Locate the cell with the specified text and output its (X, Y) center coordinate. 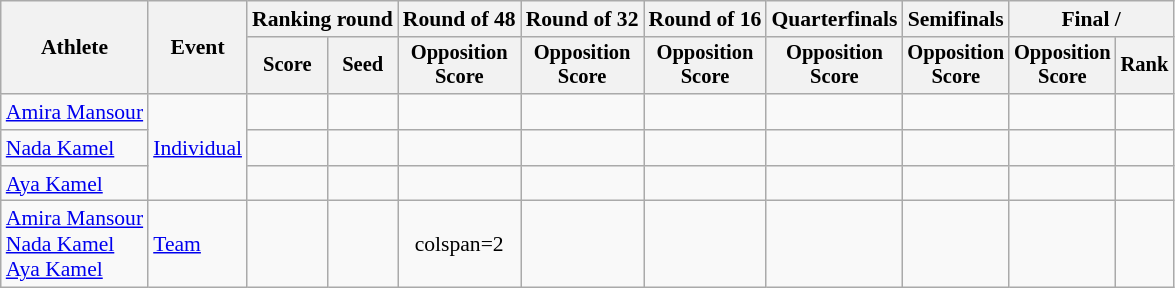
Amira MansourNada KamelAya Kamel (74, 244)
Amira Mansour (74, 112)
Individual (198, 148)
Nada Kamel (74, 148)
Team (198, 244)
Aya Kamel (74, 184)
Athlete (74, 48)
Round of 32 (582, 19)
Semifinals (956, 19)
Ranking round (322, 19)
Event (198, 48)
Final / (1091, 19)
Score (288, 66)
Seed (363, 66)
Round of 48 (460, 19)
Rank (1145, 66)
Quarterfinals (834, 19)
Round of 16 (706, 19)
colspan=2 (460, 244)
